Locate the cell with the specified text and output its [x, y] center coordinate. 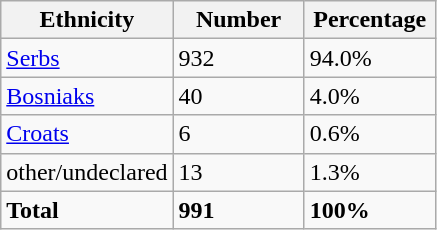
40 [238, 96]
other/undeclared [87, 172]
1.3% [370, 172]
Serbs [87, 58]
932 [238, 58]
13 [238, 172]
4.0% [370, 96]
Bosniaks [87, 96]
94.0% [370, 58]
991 [238, 210]
Number [238, 20]
0.6% [370, 134]
100% [370, 210]
6 [238, 134]
Total [87, 210]
Ethnicity [87, 20]
Croats [87, 134]
Percentage [370, 20]
